Determine the (X, Y) coordinate at the center of the cell enclosing the given text.  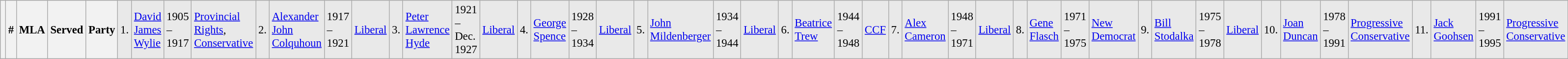
5. (641, 29)
1917 – 1921 (338, 29)
1991 – 1995 (1490, 29)
3. (396, 29)
MLA (32, 29)
1928 – 1934 (582, 29)
9. (1145, 29)
Served (67, 29)
Joan Duncan (1300, 29)
# (11, 29)
Jack Goohsen (1454, 29)
1934 – 1944 (727, 29)
1944 – 1948 (848, 29)
Alex Cameron (925, 29)
2. (263, 29)
Gene Flasch (1044, 29)
New Democrat (1113, 29)
1905 – 1917 (178, 29)
CCF (876, 29)
Beatrice Trew (813, 29)
Bill Stodalka (1174, 29)
1975 – 1978 (1210, 29)
George Spence (550, 29)
Peter Lawrence Hyde (427, 29)
1. (125, 29)
1971 – 1975 (1075, 29)
6. (785, 29)
1978 – 1991 (1334, 29)
11. (1422, 29)
1921 –Dec. 1927 (466, 29)
7. (895, 29)
8. (1020, 29)
1948 – 1971 (962, 29)
John Mildenberger (680, 29)
10. (1271, 29)
4. (524, 29)
Party (102, 29)
Alexander John Colquhoun (297, 29)
David James Wylie (147, 29)
Provincial Rights, Conservative (224, 29)
